Pinpoint the cell where the given text exists, returning its [X, Y] midpoint coordinate. 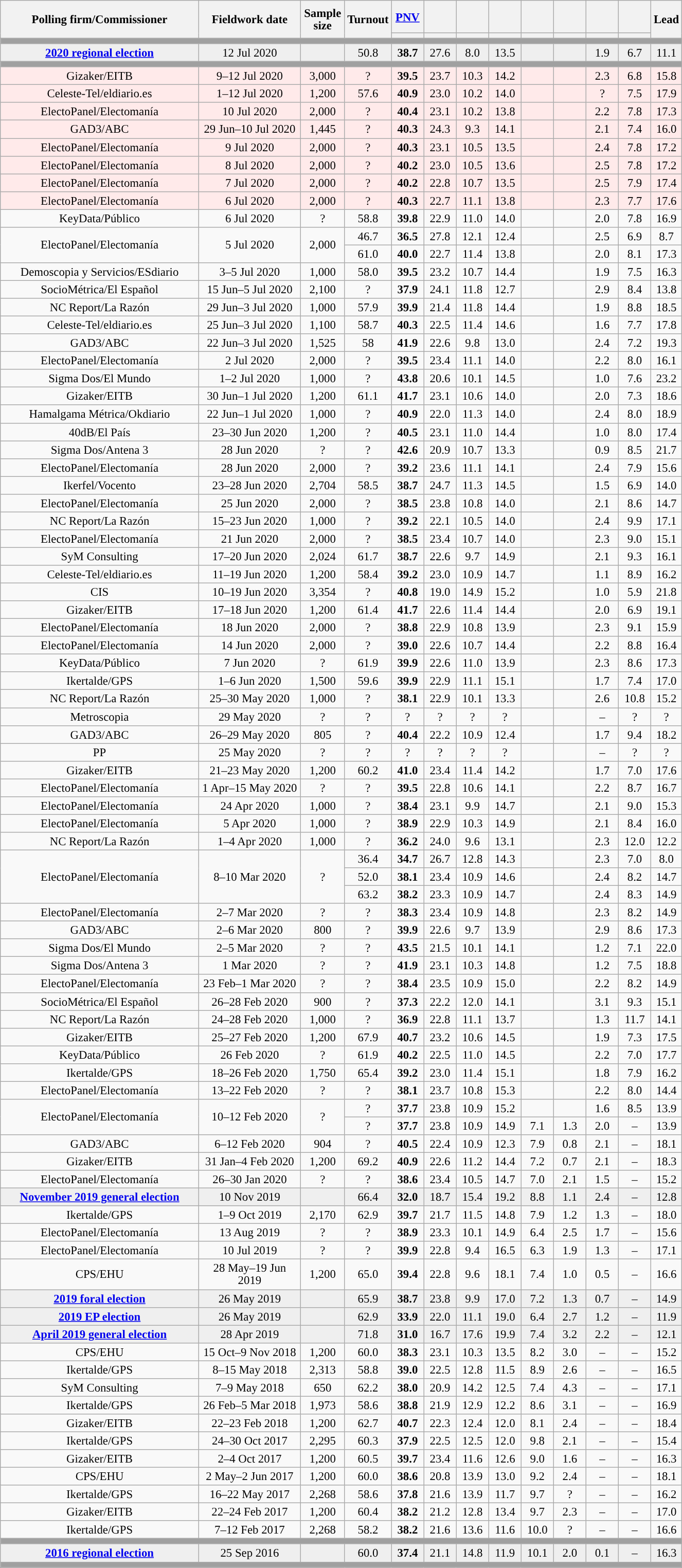
29 May 2020 [249, 717]
0.9 [602, 450]
24.3 [440, 130]
59.6 [368, 681]
66.4 [368, 1198]
16.4 [667, 645]
904 [322, 1144]
42.6 [407, 450]
25 Sep 2016 [249, 1554]
13.1 [505, 842]
26–28 Feb 2020 [249, 1001]
5 Jul 2020 [249, 245]
3–5 Jul 2020 [249, 272]
17.9 [667, 94]
39.4 [407, 1275]
Hamalgama Métrica/Okdiario [100, 415]
61.4 [368, 610]
2,704 [322, 486]
23.5 [440, 984]
20.8 [440, 1476]
58.4 [368, 574]
21.2 [440, 1512]
18.2 [667, 735]
58.7 [368, 325]
2,170 [322, 1215]
1 Apr–15 May 2020 [249, 788]
36.5 [407, 237]
23–28 Jun 2020 [249, 486]
21.1 [440, 1554]
23.6 [440, 467]
52.0 [368, 877]
69.2 [368, 1162]
27.8 [440, 237]
6–12 Feb 2020 [249, 1144]
21.8 [667, 593]
40.0 [407, 254]
58 [368, 343]
25–30 May 2020 [249, 699]
1,750 [322, 1073]
Polling firm/Commissioner [100, 20]
58.0 [368, 272]
15.9 [667, 628]
5.9 [635, 593]
43.8 [407, 379]
8–15 May 2018 [249, 1369]
1–9 Oct 2019 [249, 1215]
Turnout [368, 20]
8 Jul 2020 [249, 165]
5 Apr 2020 [249, 823]
28 Apr 2019 [249, 1334]
39.8 [407, 218]
38.0 [407, 1388]
2,024 [322, 557]
2,295 [322, 1440]
11.2 [472, 1162]
61.7 [368, 557]
20.6 [440, 379]
41.0 [407, 770]
15–23 Jun 2020 [249, 521]
1,500 [322, 681]
15.0 [505, 984]
2–6 Mar 2020 [249, 930]
0.1 [602, 1554]
58.5 [368, 486]
13–22 Feb 2020 [249, 1091]
2019 foral election [100, 1298]
1,100 [322, 325]
22.1 [440, 521]
18.8 [667, 966]
900 [322, 1001]
1–2 Jul 2020 [249, 379]
1.8 [602, 1073]
31.0 [407, 1334]
13.7 [505, 1020]
3,000 [322, 76]
6.8 [635, 76]
18 Jun 2020 [249, 628]
58.2 [368, 1530]
1–4 Apr 2020 [249, 842]
6.7 [635, 52]
36.2 [407, 842]
1–6 Jun 2020 [249, 681]
1–12 Jul 2020 [249, 94]
24–28 Feb 2020 [249, 1020]
November 2019 general election [100, 1198]
9–12 Jul 2020 [249, 76]
27.6 [440, 52]
16–22 May 2017 [249, 1494]
17.7 [667, 1055]
Ikerfel/Vocento [100, 486]
60.2 [368, 770]
26–30 Jan 2020 [249, 1179]
18.4 [667, 1423]
18.5 [667, 308]
22.3 [440, 1423]
61.0 [368, 254]
37.8 [407, 1494]
21.4 [440, 308]
Fieldwork date [249, 20]
23–30 Jun 2020 [249, 432]
2 Jul 2020 [249, 361]
1,973 [322, 1405]
12 Jul 2020 [249, 52]
21.5 [440, 948]
13.4 [505, 1512]
50.8 [368, 52]
25 May 2020 [249, 752]
40.8 [407, 593]
Lead [667, 20]
19.2 [505, 1198]
9.1 [635, 628]
7–9 May 2018 [249, 1388]
10–12 Feb 2020 [249, 1117]
2,100 [322, 289]
33.9 [407, 1316]
CIS [100, 593]
3.2 [570, 1334]
18.9 [667, 415]
18.0 [667, 1215]
April 2019 general election [100, 1334]
30 Jun–1 Jul 2020 [249, 396]
65.0 [368, 1275]
26 Feb–5 Mar 2018 [249, 1405]
19.9 [505, 1334]
18.7 [440, 1198]
60.4 [368, 1512]
6.3 [537, 1251]
31 Jan–4 Feb 2020 [249, 1162]
15.8 [667, 76]
17–18 Jun 2020 [249, 610]
18.6 [667, 396]
22–24 Feb 2017 [249, 1512]
12.3 [505, 1144]
24.7 [440, 486]
19.3 [667, 343]
63.2 [368, 895]
12.6 [505, 1459]
1 Mar 2020 [249, 966]
23 Feb–1 Mar 2020 [249, 984]
10–19 Jun 2020 [249, 593]
2019 EP election [100, 1316]
PNV [407, 16]
26 Feb 2020 [249, 1055]
36.4 [368, 859]
22 Jun–1 Jul 2020 [249, 415]
37.3 [407, 1001]
1,525 [322, 343]
29 Jun–10 Jul 2020 [249, 130]
7.6 [635, 379]
0.5 [602, 1275]
10.0 [537, 1530]
43.5 [407, 948]
65.4 [368, 1073]
2016 regional election [100, 1554]
10 Jul 2020 [249, 112]
14 Jun 2020 [249, 645]
8–10 Mar 2020 [249, 877]
25 Jun–3 Jul 2020 [249, 325]
40dB/El País [100, 432]
8.3 [635, 895]
2020 regional election [100, 52]
67.9 [368, 1037]
650 [322, 1388]
65.9 [368, 1298]
24 Apr 2020 [249, 806]
46.7 [368, 237]
62.2 [368, 1388]
17.8 [667, 325]
10 Nov 2019 [249, 1198]
2–4 Oct 2017 [249, 1459]
12.9 [472, 1405]
15 Oct–9 Nov 2018 [249, 1352]
60.5 [368, 1459]
28 May–19 Jun 2019 [249, 1275]
60.3 [368, 1440]
24.0 [440, 842]
25 Jun 2020 [249, 503]
2.7 [570, 1316]
7 Jun 2020 [249, 664]
37.4 [407, 1554]
34.7 [407, 859]
2–5 Mar 2020 [249, 948]
9 Jul 2020 [249, 147]
Demoscopia y Servicios/ESdiario [100, 272]
1,445 [322, 130]
19.1 [667, 610]
3.0 [570, 1352]
21.9 [440, 1405]
29 Jun–3 Jul 2020 [249, 308]
11–19 Jun 2020 [249, 574]
25–27 Feb 2020 [249, 1037]
21 Jun 2020 [249, 539]
26.7 [440, 859]
15 Jun–5 Jul 2020 [249, 289]
805 [322, 735]
21–23 May 2020 [249, 770]
2,313 [322, 1369]
Metroscopia [100, 717]
7–12 Feb 2017 [249, 1530]
800 [322, 930]
4.3 [570, 1388]
13 Aug 2019 [249, 1233]
12.7 [505, 289]
17–20 Jun 2020 [249, 557]
22.4 [440, 1144]
24–30 Oct 2017 [249, 1440]
2 May–2 Jun 2017 [249, 1476]
57.6 [368, 94]
24.1 [440, 289]
0.8 [570, 1144]
26–29 May 2020 [249, 735]
3,354 [322, 593]
7 Jul 2020 [249, 183]
61.1 [368, 396]
10 Jul 2019 [249, 1251]
18–26 Feb 2020 [249, 1073]
22–23 Feb 2018 [249, 1423]
71.8 [368, 1334]
14.3 [505, 859]
9.2 [537, 1476]
57.9 [368, 308]
17.5 [667, 1037]
2–7 Mar 2020 [249, 913]
32.0 [407, 1198]
PP [100, 752]
62.7 [368, 1423]
36.9 [407, 1020]
22 Jun–3 Jul 2020 [249, 343]
Sample size [322, 20]
18.3 [667, 1162]
